Output the (x, y) coordinate of the center of the cell containing the given text.  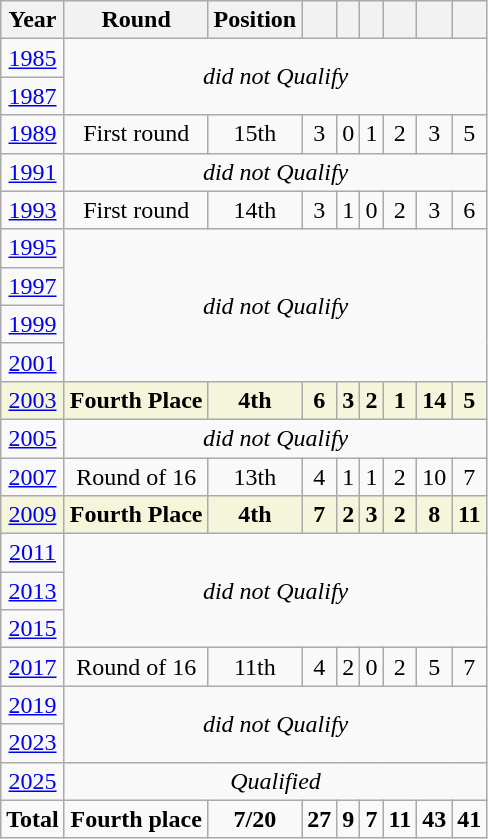
10 (434, 477)
1989 (33, 134)
2003 (33, 400)
13th (255, 477)
43 (434, 819)
1985 (33, 58)
2019 (33, 705)
2017 (33, 667)
Position (255, 20)
27 (320, 819)
1995 (33, 248)
Total (33, 819)
2011 (33, 553)
2001 (33, 362)
2007 (33, 477)
8 (434, 515)
1993 (33, 210)
14th (255, 210)
1991 (33, 172)
1997 (33, 286)
9 (348, 819)
15th (255, 134)
2005 (33, 438)
7/20 (255, 819)
Fourth place (136, 819)
Round (136, 20)
2009 (33, 515)
14 (434, 400)
2013 (33, 591)
2025 (33, 781)
Qualified (276, 781)
41 (470, 819)
1987 (33, 96)
2023 (33, 743)
11th (255, 667)
1999 (33, 324)
2015 (33, 629)
Year (33, 20)
